Locate the cell with the specified text and output its (X, Y) center coordinate. 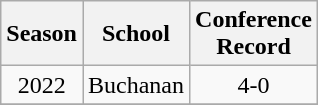
ConferenceRecord (254, 34)
School (136, 34)
Buchanan (136, 85)
4-0 (254, 85)
2022 (42, 85)
Season (42, 34)
